For the text-containing cell, return its midpoint in (x, y) coordinate format. 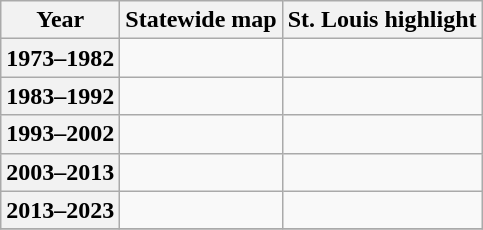
2003–2013 (60, 172)
1973–1982 (60, 58)
1983–1992 (60, 96)
Year (60, 20)
1993–2002 (60, 134)
Statewide map (201, 20)
St. Louis highlight (382, 20)
2013–2023 (60, 210)
